From the cell containing the given text, extract its center point as (x, y) coordinate. 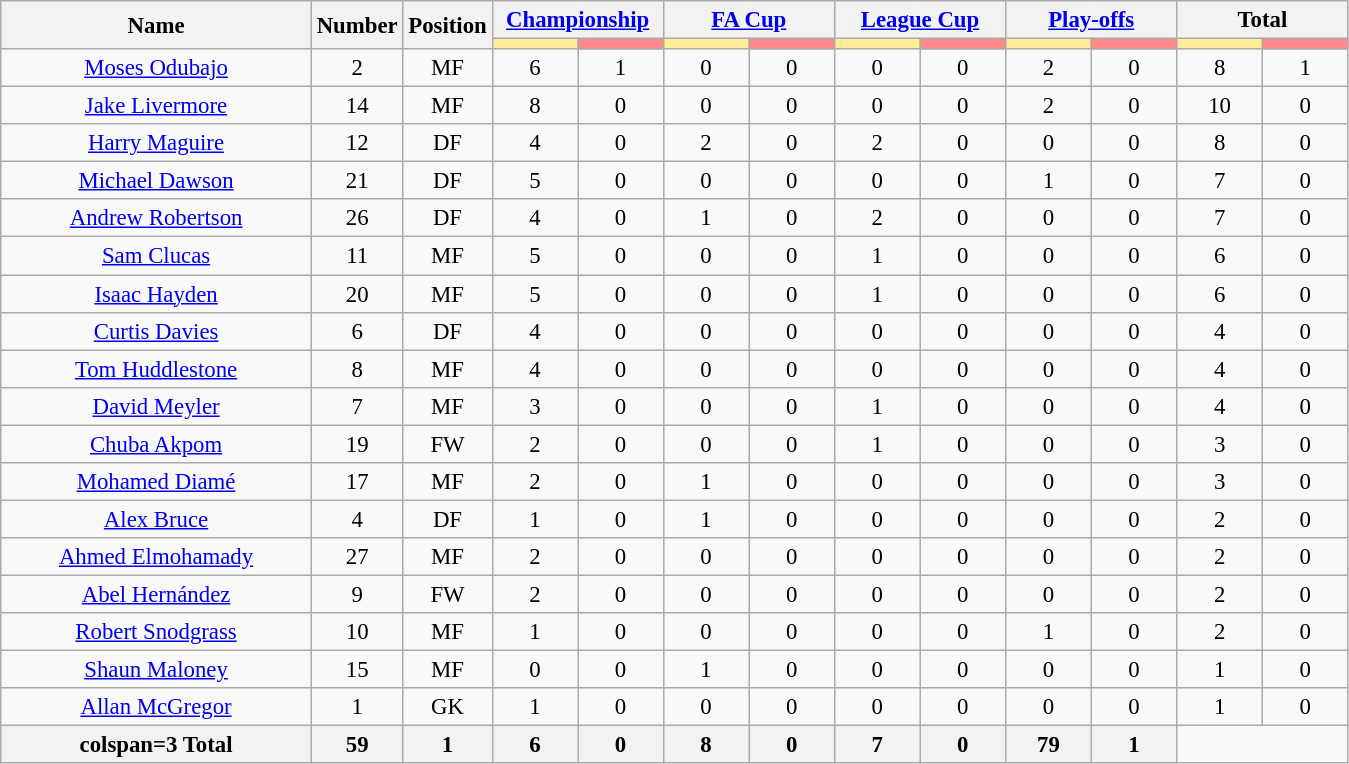
26 (357, 219)
Allan McGregor (156, 707)
Ahmed Elmohamady (156, 557)
GK (448, 707)
59 (357, 745)
Position (448, 25)
Number (357, 25)
15 (357, 670)
Isaac Hayden (156, 294)
Chuba Akpom (156, 444)
Curtis Davies (156, 331)
9 (357, 594)
Total (1262, 20)
Tom Huddlestone (156, 369)
Championship (578, 20)
20 (357, 294)
11 (357, 256)
Robert Snodgrass (156, 632)
Abel Hernández (156, 594)
21 (357, 181)
27 (357, 557)
Play-offs (1092, 20)
14 (357, 106)
Harry Maguire (156, 143)
FA Cup (748, 20)
colspan=3 Total (156, 745)
Alex Bruce (156, 519)
12 (357, 143)
Jake Livermore (156, 106)
League Cup (920, 20)
Andrew Robertson (156, 219)
Michael Dawson (156, 181)
Mohamed Diamé (156, 482)
79 (1049, 745)
Sam Clucas (156, 256)
Moses Odubajo (156, 68)
David Meyler (156, 406)
17 (357, 482)
Shaun Maloney (156, 670)
19 (357, 444)
Name (156, 25)
